Return the (X, Y) coordinate for the center point of the cell that contains the specified text.  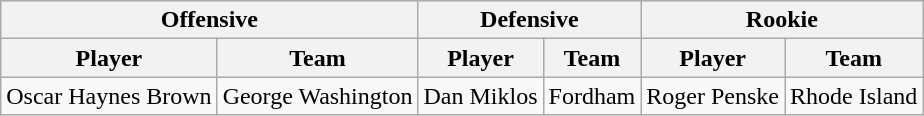
Fordham (592, 96)
Defensive (530, 20)
George Washington (318, 96)
Oscar Haynes Brown (109, 96)
Roger Penske (713, 96)
Rookie (782, 20)
Dan Miklos (480, 96)
Rhode Island (853, 96)
Offensive (210, 20)
